Identify which cell holds the provided text, then report its (X, Y) central coordinate. 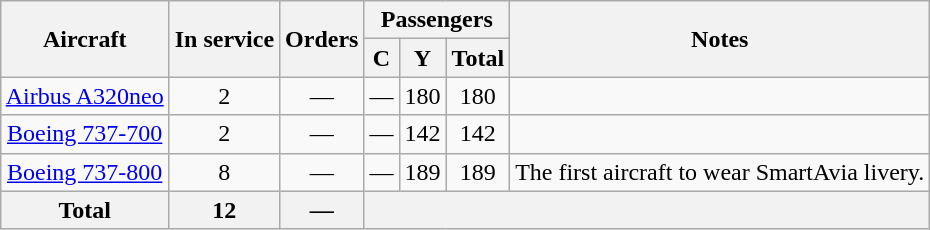
Y (422, 58)
Passengers (437, 20)
The first aircraft to wear SmartAvia livery. (720, 172)
Orders (322, 39)
Boeing 737-700 (84, 134)
In service (224, 39)
C (382, 58)
Notes (720, 39)
Airbus A320neo (84, 96)
8 (224, 172)
12 (224, 210)
Boeing 737-800 (84, 172)
Aircraft (84, 39)
